From the cell containing the given text, extract its center point as (X, Y) coordinate. 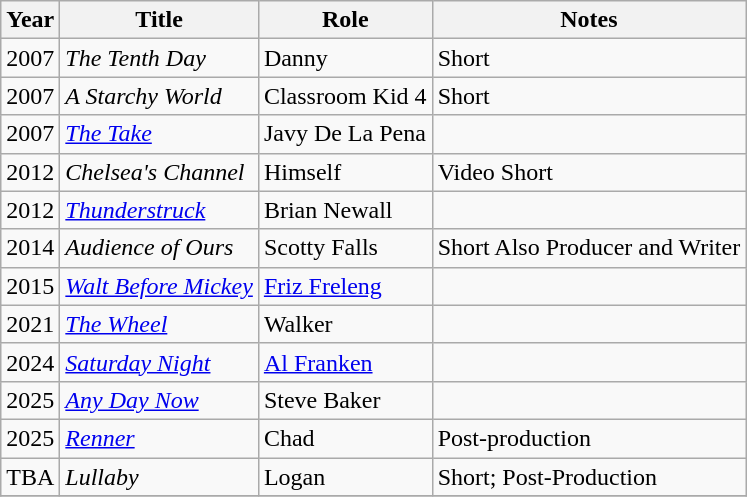
Video Short (589, 172)
Notes (589, 20)
Steve Baker (345, 400)
Saturday Night (160, 362)
Renner (160, 438)
Role (345, 20)
Logan (345, 477)
Classroom Kid 4 (345, 96)
The Take (160, 134)
Brian Newall (345, 210)
TBA (30, 477)
Title (160, 20)
Walker (345, 324)
Walt Before Mickey (160, 286)
A Starchy World (160, 96)
Lullaby (160, 477)
Year (30, 20)
Javy De La Pena (345, 134)
Scotty Falls (345, 248)
Any Day Now (160, 400)
Himself (345, 172)
Chelsea's Channel (160, 172)
Short; Post-Production (589, 477)
Danny (345, 58)
Chad (345, 438)
Friz Freleng (345, 286)
The Wheel (160, 324)
2014 (30, 248)
Audience of Ours (160, 248)
2015 (30, 286)
2021 (30, 324)
Short Also Producer and Writer (589, 248)
Post-production (589, 438)
The Tenth Day (160, 58)
Thunderstruck (160, 210)
2024 (30, 362)
Al Franken (345, 362)
